For the text-containing cell, return its midpoint in (x, y) coordinate format. 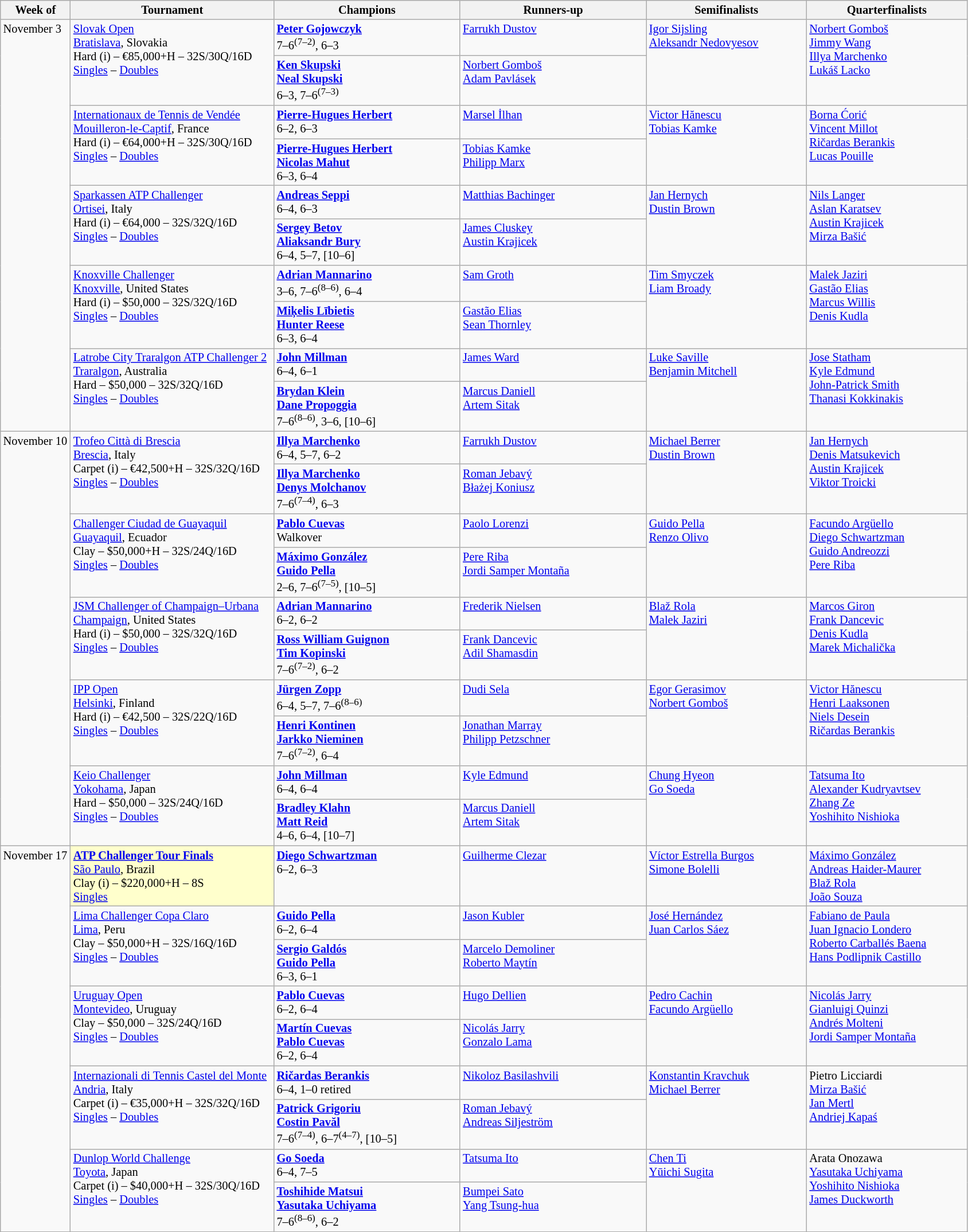
Fabiano de Paula Juan Ignacio Londero Roberto Carballés Baena Hans Podlipnik Castillo (887, 946)
Marcelo Demoliner Roberto Maytín (553, 963)
Norbert Gomboš Adam Pavlásek (553, 80)
Egor Gerasimov Norbert Gomboš (727, 723)
Malek Jaziri Gastão Elias Marcus Willis Denis Kudla (887, 307)
Go Soeda 6–4, 7–5 (367, 1165)
Tatsuma Ito (553, 1165)
Bradley Klahn Matt Reid4–6, 6–4, [10–7] (367, 822)
Paolo Lorenzi (553, 530)
Roman Jebavý Błażej Koniusz (553, 488)
Arata Onozawa Yasutaka Uchiyama Yoshihito Nishioka James Duckworth (887, 1190)
Bumpei Sato Yang Tsung-hua (553, 1206)
November 3 (36, 225)
Facundo Argüello Diego Schwartzman Guido Andreozzi Pere Riba (887, 555)
Champions (367, 10)
Patrick Grigoriu Costin Pavăl 7–6(7–4), 6–7(4–7), [10–5] (367, 1124)
Illya Marchenko Denys Molchanov 7–6(7–4), 6–3 (367, 488)
Victor Hănescu Henri Laaksonen Niels Desein Ričardas Berankis (887, 723)
Sam Groth (553, 283)
Pietro Licciardi Mirza Bašić Jan Mertl Andriej Kapaś (887, 1108)
Norbert Gomboš Jimmy Wang Illya Marchenko Lukáš Lacko (887, 62)
Diego Schwartzman 6–2, 6–3 (367, 876)
Tatsuma Ito Alexander Kudryavtsev Zhang Ze Yoshihito Nishioka (887, 805)
Pablo Cuevas 6–2, 6–4 (367, 1003)
Nicolás Jarry Gianluigi Quinzi Andrés Molteni Jordi Samper Montaña (887, 1026)
Ken Skupski Neal Skupski6–3, 7–6(7–3) (367, 80)
Victor Hănescu Tobias Kamke (727, 146)
Jan Hernych Dustin Brown (727, 225)
Henri Kontinen Jarkko Nieminen 7–6(7–2), 6–4 (367, 741)
Guido Pella Renzo Olivo (727, 555)
Internazionali di Tennis Castel del MonteAndria, ItalyCarpet (i) – €35,000+H – 32S/32Q/16DSingles – Doubles (172, 1108)
John Millman 6–4, 6–4 (367, 782)
Knoxville ChallengerKnoxville, United StatesHard (i) – $50,000 – 32S/32Q/16DSingles – Doubles (172, 307)
John Millman 6–4, 6–1 (367, 365)
Sergey Betov Aliaksandr Bury6–4, 5–7, [10–6] (367, 242)
Latrobe City Traralgon ATP Challenger 2Traralgon, AustraliaHard – $50,000 – 32S/32Q/16DSingles – Doubles (172, 390)
Máximo González Andreas Haider-Maurer Blaž Rola João Souza (887, 876)
Chung Hyeon Go Soeda (727, 805)
Andreas Seppi 6–4, 6–3 (367, 202)
Nikoloz Basilashvili (553, 1082)
Toshihide Matsui Yasutaka Uchiyama7–6(8–6), 6–2 (367, 1206)
Marcos Giron Frank Dancevic Denis Kudla Marek Michalička (887, 639)
Gastão Elias Sean Thornley (553, 324)
Challenger Ciudad de GuayaquilGuayaquil, EcuadorClay – $50,000+H – 32S/24Q/16DSingles – Doubles (172, 555)
José Hernández Juan Carlos Sáez (727, 946)
Semifinalists (727, 10)
Marsel İlhan (553, 122)
Ričardas Berankis 6–4, 1–0 retired (367, 1082)
Pere Riba Jordi Samper Montaña (553, 572)
ATP Challenger Tour FinalsSão Paulo, BrazilClay (i) – $220,000+H – 8SSingles (172, 876)
IPP OpenHelsinki, FinlandHard (i) – €42,500 – 32S/22Q/16DSingles – Doubles (172, 723)
Week of (36, 10)
Nils Langer Aslan Karatsev Austin Krajicek Mirza Bašić (887, 225)
November 17 (36, 1039)
Jonathan Marray Philipp Petzschner (553, 741)
Pablo Cuevas Walkover (367, 530)
Ross William Guignon Tim Kopinski 7–6(7–2), 6–2 (367, 655)
Lima Challenger Copa ClaroLima, PeruClay – $50,000+H – 32S/16Q/16DSingles – Doubles (172, 946)
Roman Jebavý Andreas Siljeström (553, 1124)
Jan Hernych Denis Matsukevich Austin Krajicek Viktor Troicki (887, 472)
Dunlop World Challenge Toyota, Japan Carpet (i) – $40,000+H – 32S/30Q/16D Singles – Doubles (172, 1190)
Borna Ćorić Vincent Millot Ričardas Berankis Lucas Pouille (887, 146)
Kyle Edmund (553, 782)
Víctor Estrella Burgos Simone Bolelli (727, 876)
Runners-up (553, 10)
Adrian Mannarino 6–2, 6–2 (367, 613)
Konstantin Kravchuk Michael Berrer (727, 1108)
Tournament (172, 10)
Pierre-Hugues Herbert 6–2, 6–3 (367, 122)
James Ward (553, 365)
Uruguay OpenMontevideo, UruguayClay – $50,000 – 32S/24Q/16DSingles – Doubles (172, 1026)
Illya Marchenko 6–4, 5–7, 6–2 (367, 448)
Matthias Bachinger (553, 202)
James Cluskey Austin Krajicek (553, 242)
Quarterfinalists (887, 10)
Internationaux de Tennis de VendéeMouilleron-le-Captif, FranceHard (i) – €64,000+H – 32S/30Q/16DSingles – Doubles (172, 146)
Michael Berrer Dustin Brown (727, 472)
Dudi Sela (553, 698)
Hugo Dellien (553, 1003)
Guilherme Clezar (553, 876)
Jose Statham Kyle Edmund John-Patrick Smith Thanasi Kokkinakis (887, 390)
Frank Dancevic Adil Shamasdin (553, 655)
Miķelis Lībietis Hunter Reese6–3, 6–4 (367, 324)
Blaž Rola Malek Jaziri (727, 639)
Igor Sijsling Aleksandr Nedovyesov (727, 62)
Frederik Nielsen (553, 613)
Luke Saville Benjamin Mitchell (727, 390)
Tobias Kamke Philipp Marx (553, 162)
Peter Gojowczyk7–6(7–2), 6–3 (367, 38)
Guido Pella 6–2, 6–4 (367, 922)
Chen Ti Yūichi Sugita (727, 1190)
JSM Challenger of Champaign–UrbanaChampaign, United StatesHard (i) – $50,000 – 32S/32Q/16DSingles – Doubles (172, 639)
Jason Kubler (553, 922)
Adrian Mannarino 3–6, 7–6(8–6), 6–4 (367, 283)
Pedro Cachin Facundo Argüello (727, 1026)
Slovak OpenBratislava, SlovakiaHard (i) – €85,000+H – 32S/30Q/16DSingles – Doubles (172, 62)
Trofeo Città di BresciaBrescia, ItalyCarpet (i) – €42,500+H – 32S/32Q/16DSingles – Doubles (172, 472)
Pierre-Hugues Herbert Nicolas Mahut6–3, 6–4 (367, 162)
Brydan Klein Dane Propoggia 7–6(8–6), 3–6, [10–6] (367, 406)
Nicolás Jarry Gonzalo Lama (553, 1042)
Tim Smyczek Liam Broady (727, 307)
Keio ChallengerYokohama, JapanHard – $50,000 – 32S/24Q/16DSingles – Doubles (172, 805)
Sparkassen ATP ChallengerOrtisei, ItalyHard (i) – €64,000 – 32S/32Q/16DSingles – Doubles (172, 225)
November 10 (36, 639)
Sergio Galdós Guido Pella 6–3, 6–1 (367, 963)
Máximo González Guido Pella 2–6, 7–6(7–5), [10–5] (367, 572)
Martín Cuevas Pablo Cuevas 6–2, 6–4 (367, 1042)
Jürgen Zopp 6–4, 5–7, 7–6(8–6) (367, 698)
